Pinpoint the cell where the given text exists, returning its [X, Y] midpoint coordinate. 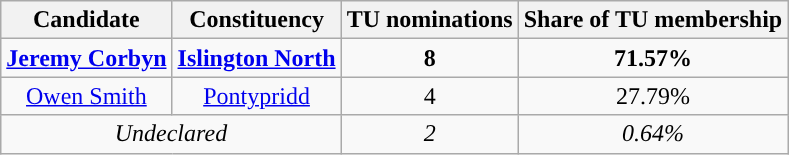
Owen Smith [86, 96]
71.57% [653, 58]
Undeclared [171, 134]
8 [430, 58]
Constituency [256, 20]
TU nominations [430, 20]
Pontypridd [256, 96]
0.64% [653, 134]
2 [430, 134]
Share of TU membership [653, 20]
Candidate [86, 20]
Islington North [256, 58]
4 [430, 96]
Jeremy Corbyn [86, 58]
27.79% [653, 96]
